Return [x, y] of the center of cell containing provided text 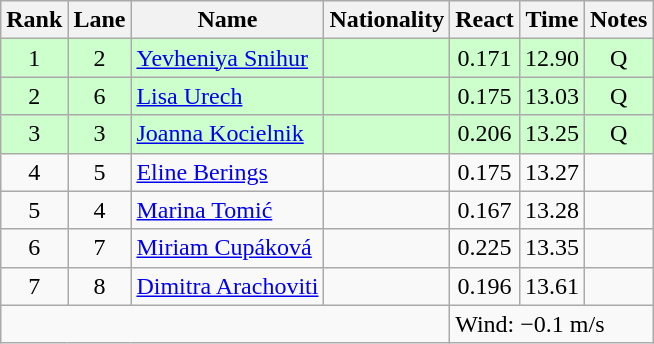
Notes [618, 20]
Time [552, 20]
0.171 [485, 58]
Yevheniya Snihur [228, 58]
Eline Berings [228, 172]
13.35 [552, 248]
13.03 [552, 96]
Lane [100, 20]
Name [228, 20]
Joanna Kocielnik [228, 134]
Miriam Cupáková [228, 248]
Marina Tomić [228, 210]
13.61 [552, 286]
0.206 [485, 134]
0.196 [485, 286]
0.225 [485, 248]
Lisa Urech [228, 96]
8 [100, 286]
13.28 [552, 210]
Dimitra Arachoviti [228, 286]
13.27 [552, 172]
Rank [34, 20]
1 [34, 58]
Wind: −0.1 m/s [552, 324]
Nationality [387, 20]
12.90 [552, 58]
React [485, 20]
0.167 [485, 210]
13.25 [552, 134]
